Locate the cell with the specified text and output its [X, Y] center coordinate. 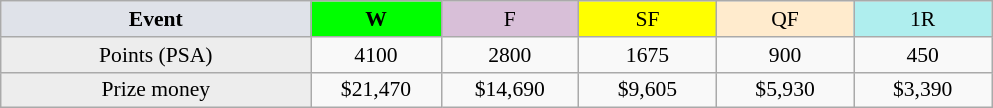
Points (PSA) [156, 55]
1R [923, 19]
1675 [648, 55]
$21,470 [376, 90]
$3,390 [923, 90]
Event [156, 19]
900 [785, 55]
4100 [376, 55]
$9,605 [648, 90]
Prize money [156, 90]
450 [923, 55]
$14,690 [510, 90]
$5,930 [785, 90]
2800 [510, 55]
F [510, 19]
SF [648, 19]
W [376, 19]
QF [785, 19]
